Search for the cell housing the specified text and yield its [X, Y] center coordinate. 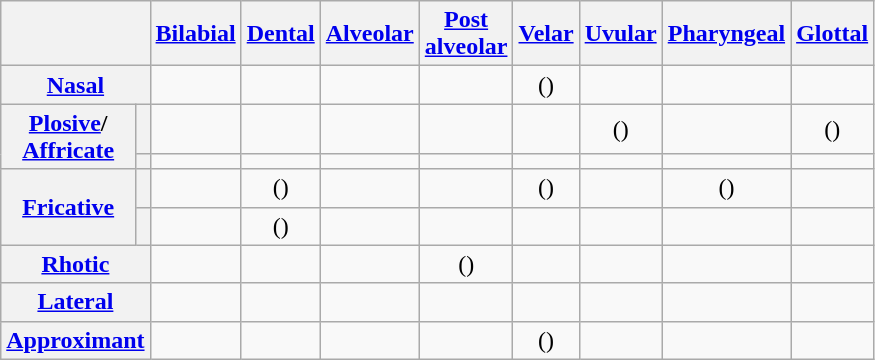
Velar [546, 34]
Rhotic [76, 264]
Nasal [76, 85]
Pharyngeal [726, 34]
Postalveolar [466, 34]
Uvular [620, 34]
Glottal [832, 34]
Bilabial [196, 34]
Plosive/Affricate [68, 136]
Lateral [76, 302]
Approximant [76, 340]
Alveolar [370, 34]
Fricative [68, 207]
Dental [280, 34]
